Capture the cell that displays the provided text and extract its (X, Y) central coordinate. 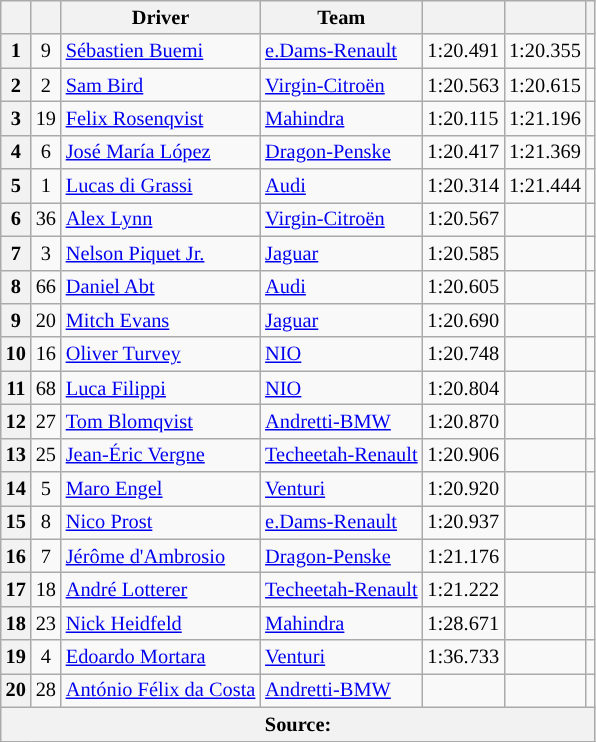
66 (46, 287)
1:20.314 (463, 186)
Mitch Evans (160, 320)
Tom Blomqvist (160, 421)
12 (16, 421)
1:20.748 (463, 354)
Source: (298, 724)
Daniel Abt (160, 287)
Edoardo Mortara (160, 657)
Oliver Turvey (160, 354)
1:20.563 (463, 85)
1:20.937 (463, 522)
1:20.690 (463, 320)
13 (16, 455)
Maro Engel (160, 489)
1:20.355 (545, 51)
27 (46, 421)
José María López (160, 152)
Nick Heidfeld (160, 623)
1:20.920 (463, 489)
11 (16, 388)
Nelson Piquet Jr. (160, 253)
Sam Bird (160, 85)
Team (341, 17)
1:21.369 (545, 152)
1:20.804 (463, 388)
Lucas di Grassi (160, 186)
António Félix da Costa (160, 690)
1:20.615 (545, 85)
1:20.491 (463, 51)
1:21.196 (545, 118)
Sébastien Buemi (160, 51)
Luca Filippi (160, 388)
1:20.906 (463, 455)
17 (16, 589)
1:28.671 (463, 623)
Driver (160, 17)
Felix Rosenqvist (160, 118)
1:20.115 (463, 118)
Nico Prost (160, 522)
1:21.444 (545, 186)
23 (46, 623)
1:36.733 (463, 657)
1:20.585 (463, 253)
25 (46, 455)
15 (16, 522)
Jean-Éric Vergne (160, 455)
36 (46, 219)
André Lotterer (160, 589)
68 (46, 388)
1:20.417 (463, 152)
1:20.567 (463, 219)
1:20.870 (463, 421)
1:20.605 (463, 287)
1:21.222 (463, 589)
10 (16, 354)
Alex Lynn (160, 219)
28 (46, 690)
14 (16, 489)
1:21.176 (463, 556)
Jérôme d'Ambrosio (160, 556)
